Output the [x, y] coordinate of the center of the cell containing the given text.  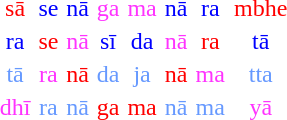
sī [108, 41]
ja [142, 74]
se [48, 41]
ma [210, 74]
